From the cell containing the given text, extract its center point as (x, y) coordinate. 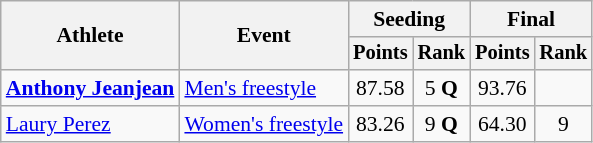
5 Q (442, 88)
9 (564, 124)
87.58 (380, 88)
Men's freestyle (264, 88)
93.76 (502, 88)
Seeding (409, 19)
Event (264, 36)
Women's freestyle (264, 124)
Athlete (90, 36)
Final (531, 19)
Anthony Jeanjean (90, 88)
Laury Perez (90, 124)
9 Q (442, 124)
83.26 (380, 124)
64.30 (502, 124)
